Determine the [x, y] coordinate at the center of the cell enclosing the given text.  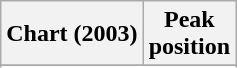
Peakposition [189, 34]
Chart (2003) [72, 34]
